Locate the cell with the specified text and output its [X, Y] center coordinate. 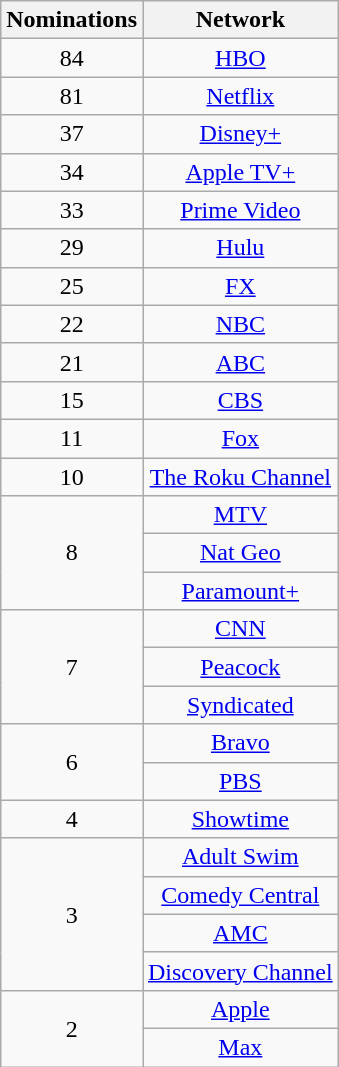
37 [72, 134]
22 [72, 324]
FX [240, 286]
3 [72, 914]
Bravo [240, 743]
Network [240, 20]
Peacock [240, 667]
MTV [240, 515]
Nat Geo [240, 553]
25 [72, 286]
Netflix [240, 96]
Adult Swim [240, 857]
AMC [240, 933]
Comedy Central [240, 895]
Showtime [240, 819]
NBC [240, 324]
ABC [240, 362]
PBS [240, 781]
2 [72, 1028]
21 [72, 362]
Prime Video [240, 210]
84 [72, 58]
Apple [240, 1009]
34 [72, 172]
Apple TV+ [240, 172]
11 [72, 438]
29 [72, 248]
Nominations [72, 20]
Syndicated [240, 705]
CNN [240, 629]
4 [72, 819]
Disney+ [240, 134]
10 [72, 477]
6 [72, 762]
Max [240, 1047]
CBS [240, 400]
Discovery Channel [240, 971]
15 [72, 400]
Paramount+ [240, 591]
8 [72, 553]
33 [72, 210]
81 [72, 96]
Fox [240, 438]
The Roku Channel [240, 477]
7 [72, 667]
Hulu [240, 248]
HBO [240, 58]
